Scan for the cell matching the given text and deliver its (x, y) coordinate at center. 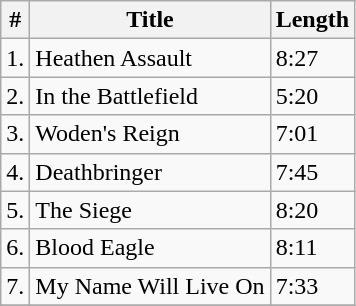
3. (16, 134)
7:33 (312, 286)
8:27 (312, 58)
# (16, 20)
7. (16, 286)
5:20 (312, 96)
7:01 (312, 134)
8:20 (312, 210)
In the Battlefield (150, 96)
Title (150, 20)
Woden's Reign (150, 134)
6. (16, 248)
2. (16, 96)
5. (16, 210)
7:45 (312, 172)
4. (16, 172)
Blood Eagle (150, 248)
My Name Will Live On (150, 286)
Heathen Assault (150, 58)
Length (312, 20)
8:11 (312, 248)
1. (16, 58)
Deathbringer (150, 172)
The Siege (150, 210)
